Return the (X, Y) coordinate for the center point of the cell that contains the specified text.  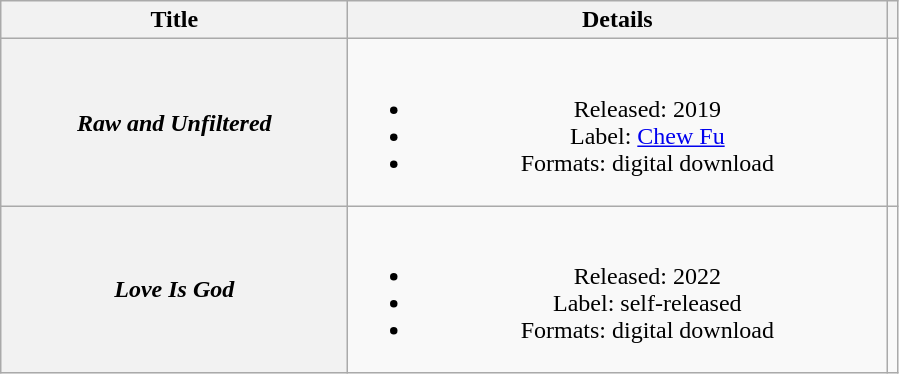
Released: 2019Label: Chew FuFormats: digital download (618, 122)
Raw and Unfiltered (174, 122)
Title (174, 20)
Love Is God (174, 290)
Details (618, 20)
Released: 2022Label: self-releasedFormats: digital download (618, 290)
